From the cell containing the given text, extract its center point as [X, Y] coordinate. 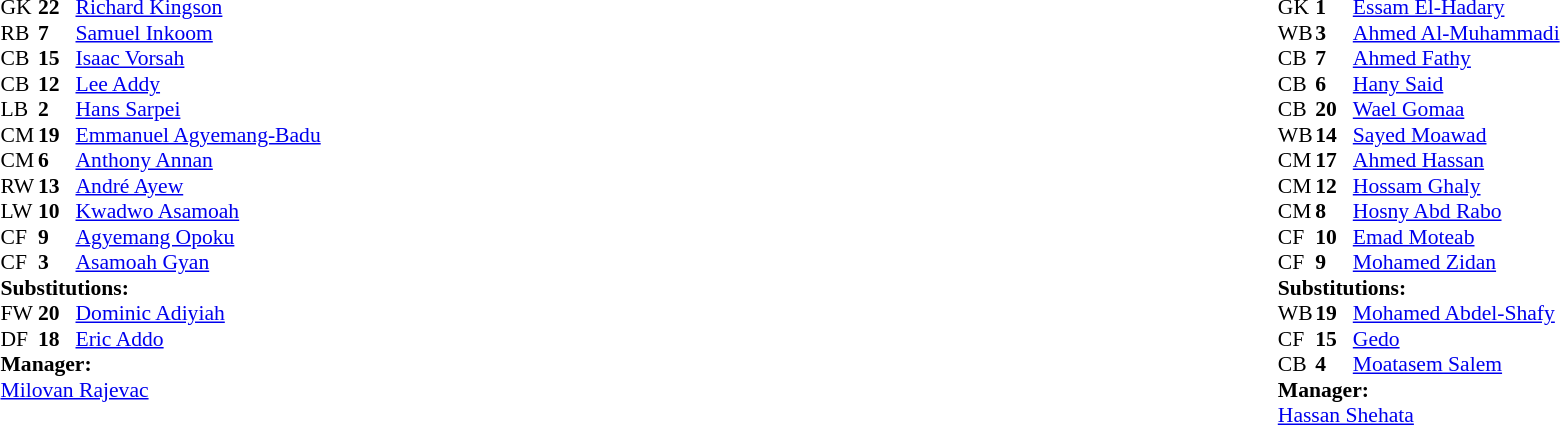
RW [19, 186]
13 [57, 186]
Lee Addy [198, 84]
Emmanuel Agyemang-Badu [198, 135]
Gedo [1456, 339]
Dominic Adiyiah [198, 313]
Sayed Moawad [1456, 135]
2 [57, 109]
LW [19, 211]
Mohamed Abdel-Shafy [1456, 313]
Isaac Vorsah [198, 59]
Hans Sarpei [198, 109]
Asamoah Gyan [198, 263]
Ahmed Al-Muhammadi [1456, 33]
FW [19, 313]
17 [1334, 161]
André Ayew [198, 186]
RB [19, 33]
Anthony Annan [198, 161]
Moatasem Salem [1456, 365]
LB [19, 109]
8 [1334, 211]
DF [19, 339]
Mohamed Zidan [1456, 263]
18 [57, 339]
Milovan Rajevac [160, 390]
Ahmed Fathy [1456, 59]
14 [1334, 135]
Hosny Abd Rabo [1456, 211]
Hossam Ghaly [1456, 186]
Kwadwo Asamoah [198, 211]
Samuel Inkoom [198, 33]
Emad Moteab [1456, 237]
4 [1334, 365]
Wael Gomaa [1456, 109]
Hany Said [1456, 84]
Agyemang Opoku [198, 237]
Ahmed Hassan [1456, 161]
Eric Addo [198, 339]
